Search for the cell housing the specified text and yield its [x, y] center coordinate. 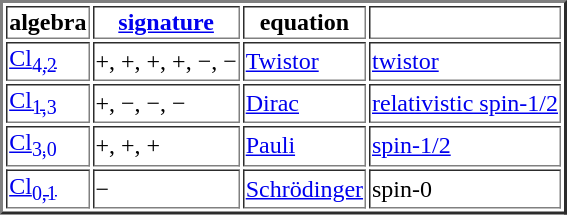
equation [304, 22]
spin-1/2 [465, 146]
signature [166, 22]
spin-0 [465, 188]
algebra [48, 22]
Dirac [304, 104]
− [166, 188]
relativistic spin-1/2 [465, 104]
Twistor [304, 62]
Cl3,0 [48, 146]
+, +, +, +, −, − [166, 62]
Cl1,3 [48, 104]
+, +, + [166, 146]
Cl0,1 [48, 188]
Pauli [304, 146]
Cl4,2 [48, 62]
+, −, −, − [166, 104]
Schrödinger [304, 188]
twistor [465, 62]
